Detect which cell encompasses the target text, then output its [X, Y] center coordinate. 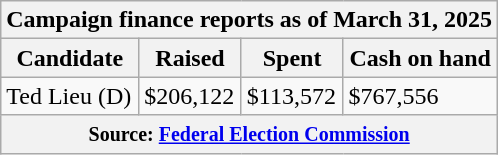
Raised [190, 58]
$113,572 [292, 96]
Campaign finance reports as of March 31, 2025 [250, 20]
Ted Lieu (D) [70, 96]
Spent [292, 58]
$206,122 [190, 96]
Candidate [70, 58]
Source: Federal Election Commission [250, 134]
Cash on hand [420, 58]
$767,556 [420, 96]
